Locate the cell with the specified text and output its [x, y] center coordinate. 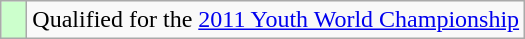
Qualified for the 2011 Youth World Championship [276, 20]
